From the cell containing the given text, extract its center point as (x, y) coordinate. 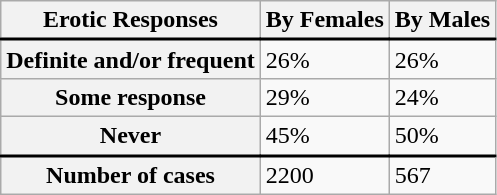
Erotic Responses (131, 20)
Never (131, 136)
50% (442, 136)
24% (442, 97)
By Males (442, 20)
Definite and/or frequent (131, 60)
567 (442, 174)
2200 (324, 174)
29% (324, 97)
Some response (131, 97)
By Females (324, 20)
Number of cases (131, 174)
45% (324, 136)
